Locate the cell with the specified text and output its [X, Y] center coordinate. 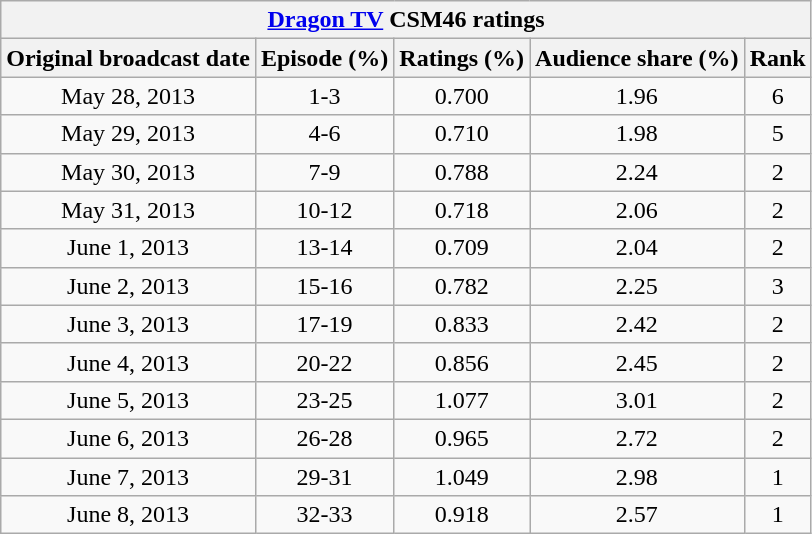
Dragon TV CSM46 ratings [406, 20]
1.049 [462, 477]
May 28, 2013 [128, 96]
2.42 [638, 324]
2.25 [638, 286]
June 4, 2013 [128, 362]
1.077 [462, 400]
May 31, 2013 [128, 210]
15-16 [324, 286]
2.06 [638, 210]
Audience share (%) [638, 58]
0.965 [462, 438]
0.833 [462, 324]
2.72 [638, 438]
June 7, 2013 [128, 477]
13-14 [324, 248]
0.782 [462, 286]
23-25 [324, 400]
June 1, 2013 [128, 248]
3 [778, 286]
26-28 [324, 438]
0.700 [462, 96]
2.57 [638, 515]
17-19 [324, 324]
10-12 [324, 210]
0.709 [462, 248]
29-31 [324, 477]
Rank [778, 58]
0.788 [462, 172]
1.98 [638, 134]
3.01 [638, 400]
20-22 [324, 362]
June 8, 2013 [128, 515]
June 3, 2013 [128, 324]
32-33 [324, 515]
1.96 [638, 96]
May 30, 2013 [128, 172]
2.45 [638, 362]
5 [778, 134]
June 5, 2013 [128, 400]
Episode (%) [324, 58]
June 2, 2013 [128, 286]
2.04 [638, 248]
0.718 [462, 210]
Original broadcast date [128, 58]
May 29, 2013 [128, 134]
2.24 [638, 172]
6 [778, 96]
0.710 [462, 134]
1-3 [324, 96]
0.918 [462, 515]
2.98 [638, 477]
June 6, 2013 [128, 438]
0.856 [462, 362]
7-9 [324, 172]
Ratings (%) [462, 58]
4-6 [324, 134]
